From the cell containing the given text, extract its center point as [X, Y] coordinate. 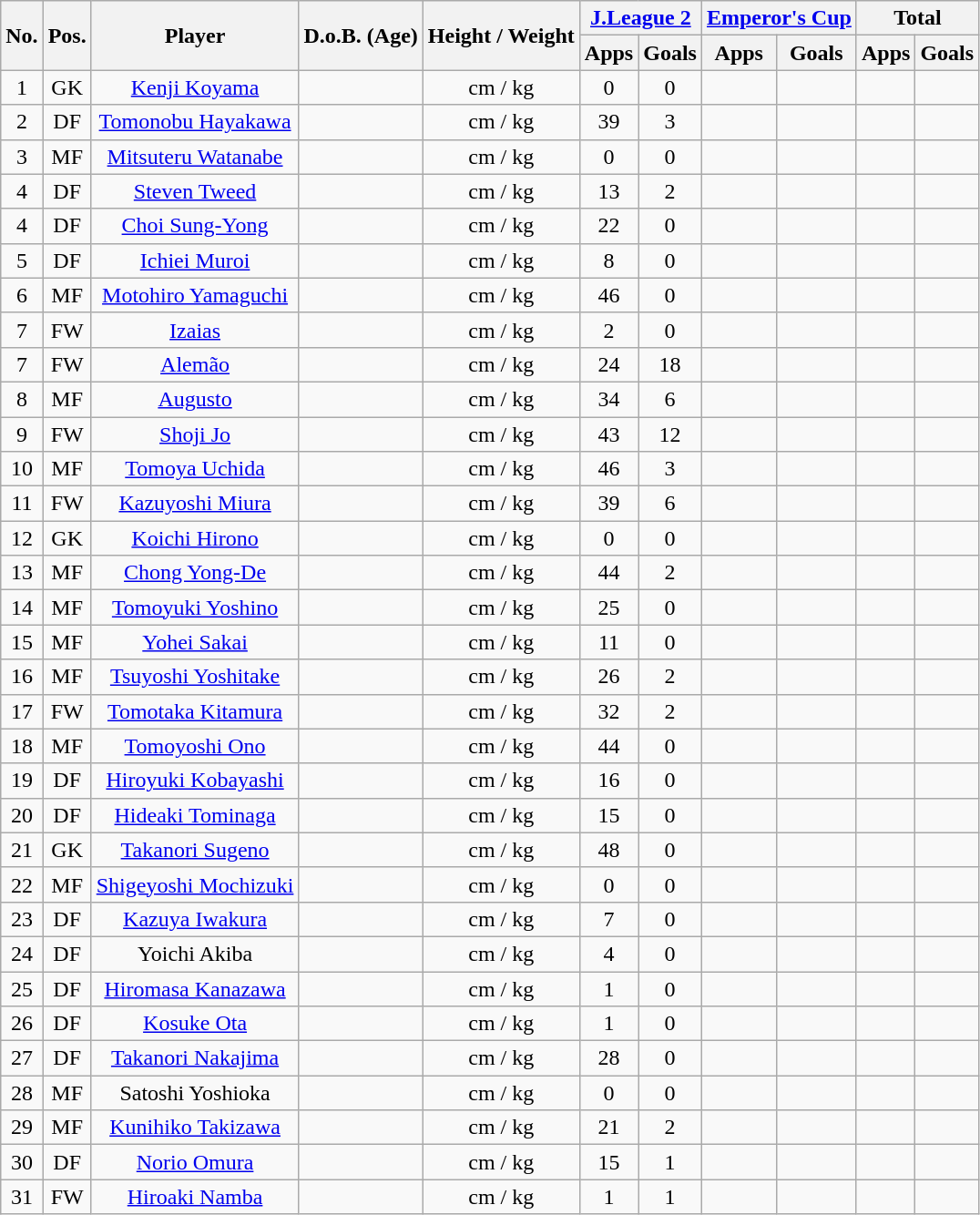
43 [608, 434]
Ichiei Muroi [195, 260]
Mitsuteru Watanabe [195, 157]
Player [195, 36]
31 [22, 1197]
Kunihiko Takizawa [195, 1128]
Takanori Sugeno [195, 850]
No. [22, 36]
9 [22, 434]
Hiromasa Kanazawa [195, 988]
Kazuya Iwakura [195, 919]
Koichi Hirono [195, 538]
Height / Weight [501, 36]
Izaias [195, 330]
Pos. [67, 36]
Chong Yong-De [195, 573]
Alemão [195, 364]
Shigeyoshi Mochizuki [195, 884]
Shoji Jo [195, 434]
10 [22, 469]
Kazuyoshi Miura [195, 504]
14 [22, 607]
Kenji Koyama [195, 87]
34 [608, 399]
19 [22, 781]
Takanori Nakajima [195, 1058]
Emperor's Cup [779, 18]
Kosuke Ota [195, 1024]
32 [608, 711]
Steven Tweed [195, 191]
Tsuyoshi Yoshitake [195, 677]
Total [917, 18]
Tomotaka Kitamura [195, 711]
27 [22, 1058]
Yohei Sakai [195, 642]
J.League 2 [640, 18]
Tomoyoshi Ono [195, 746]
29 [22, 1128]
Tomonobu Hayakawa [195, 122]
Tomoyuki Yoshino [195, 607]
Augusto [195, 399]
Motohiro Yamaguchi [195, 295]
Choi Sung-Yong [195, 226]
20 [22, 815]
Tomoya Uchida [195, 469]
Hideaki Tominaga [195, 815]
Hiroaki Namba [195, 1197]
Norio Omura [195, 1162]
30 [22, 1162]
Yoichi Akiba [195, 954]
Satoshi Yoshioka [195, 1093]
48 [608, 850]
23 [22, 919]
5 [22, 260]
17 [22, 711]
Hiroyuki Kobayashi [195, 781]
D.o.B. (Age) [361, 36]
